Output the (X, Y) coordinate of the center of the cell containing the given text.  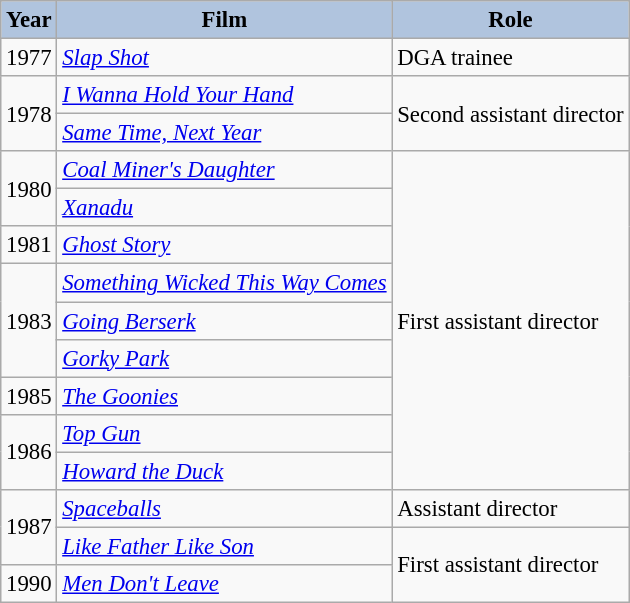
Year (29, 20)
Same Time, Next Year (224, 133)
Gorky Park (224, 358)
Going Berserk (224, 321)
Xanadu (224, 208)
1983 (29, 320)
Men Don't Leave (224, 584)
Top Gun (224, 433)
I Wanna Hold Your Hand (224, 95)
Role (510, 20)
Coal Miner's Daughter (224, 170)
1986 (29, 452)
Spaceballs (224, 509)
1985 (29, 396)
Slap Shot (224, 58)
1990 (29, 584)
1981 (29, 245)
Second assistant director (510, 114)
1978 (29, 114)
Howard the Duck (224, 471)
The Goonies (224, 396)
Like Father Like Son (224, 546)
1980 (29, 188)
Film (224, 20)
Something Wicked This Way Comes (224, 283)
1987 (29, 528)
Assistant director (510, 509)
1977 (29, 58)
Ghost Story (224, 245)
DGA trainee (510, 58)
